Return the (X, Y) coordinate for the center point of the cell that contains the specified text.  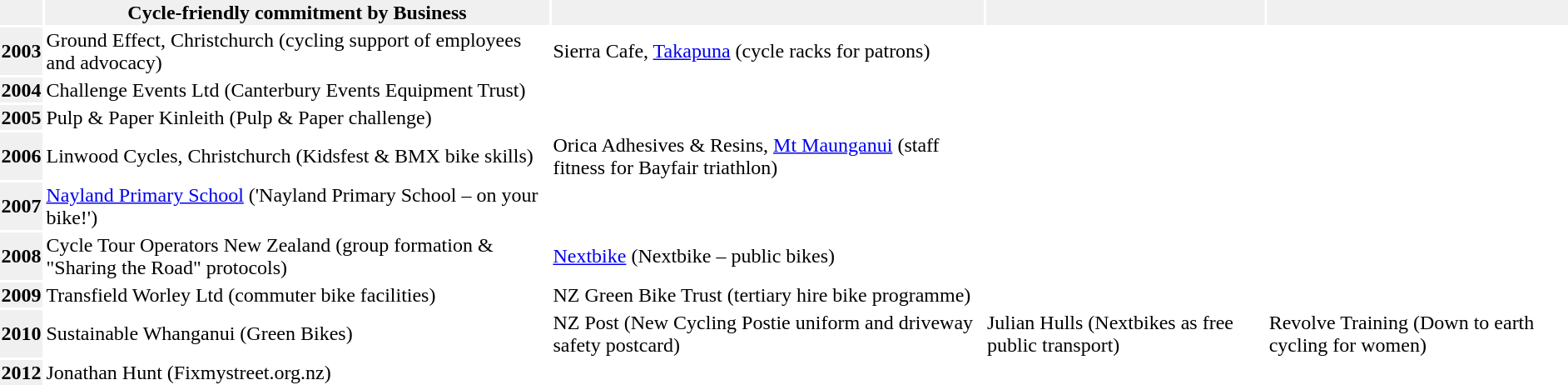
Pulp & Paper Kinleith (Pulp & Paper challenge) (297, 117)
Linwood Cycles, Christchurch (Kidsfest & BMX bike skills) (297, 157)
Sierra Cafe, Takapuna (cycle racks for patrons) (767, 52)
Julian Hulls (Nextbikes as free public transport) (1126, 333)
2003 (22, 52)
NZ Post (New Cycling Postie uniform and driveway safety postcard) (767, 333)
Nayland Primary School ('Nayland Primary School – on your bike!') (297, 207)
Sustainable Whanganui (Green Bikes) (297, 333)
NZ Green Bike Trust (tertiary hire bike programme) (767, 295)
Orica Adhesives & Resins, Mt Maunganui (staff fitness for Bayfair triathlon) (767, 157)
2006 (22, 157)
Cycle-friendly commitment by Business (297, 12)
Ground Effect, Christchurch (cycling support of employees and advocacy) (297, 52)
Revolve Training (Down to earth cycling for women) (1418, 333)
2009 (22, 295)
2012 (22, 372)
Nextbike (Nextbike – public bikes) (767, 257)
Cycle Tour Operators New Zealand (group formation & "Sharing the Road" protocols) (297, 257)
Jonathan Hunt (Fixmystreet.org.nz) (297, 372)
Transfield Worley Ltd (commuter bike facilities) (297, 295)
Challenge Events Ltd (Canterbury Events Equipment Trust) (297, 90)
2008 (22, 257)
2004 (22, 90)
2005 (22, 117)
2010 (22, 333)
2007 (22, 207)
